Find where the given text appears and provide that cell's center as (X, Y) coordinate. 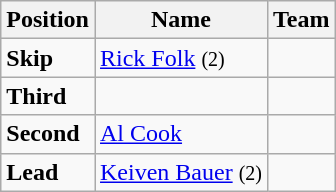
Third (48, 96)
Second (48, 134)
Keiven Bauer (2) (180, 172)
Skip (48, 58)
Al Cook (180, 134)
Lead (48, 172)
Rick Folk (2) (180, 58)
Position (48, 20)
Name (180, 20)
Team (301, 20)
